Determine the (x, y) coordinate at the center of the cell enclosing the given text.  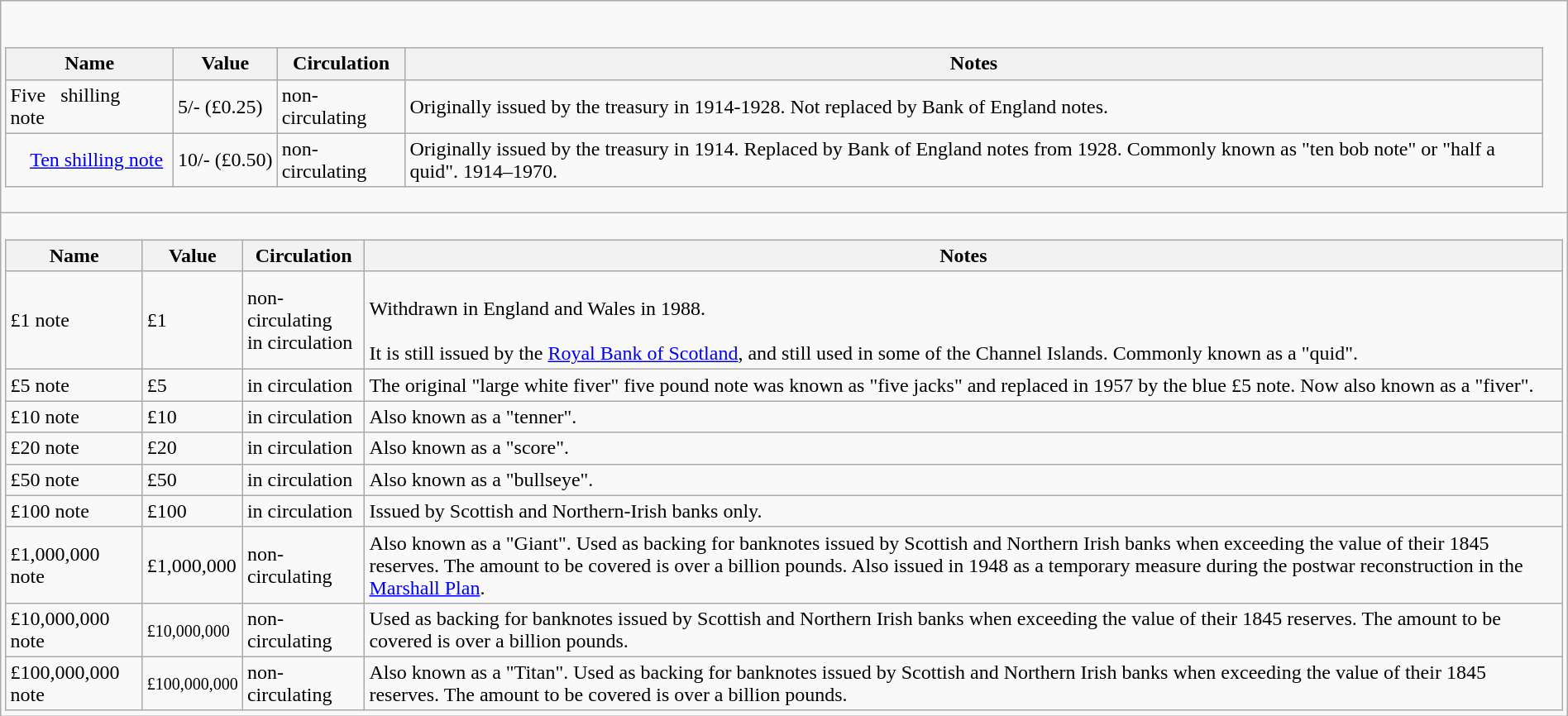
5/- (£0.25) (225, 106)
£20 note (74, 448)
£1 note (74, 321)
£1,000,000 (192, 565)
non-circulating in circulation (304, 321)
Also known as a "bullseye". (963, 480)
£100 note (74, 511)
Originally issued by the treasury in 1914. Replaced by Bank of England notes from 1928. Commonly known as "ten bob note" or "half a quid". 1914–1970. (974, 160)
£10 note (74, 417)
£100 (192, 511)
£10,000,000 note (74, 630)
£5 note (74, 385)
Five shilling note (89, 106)
10/- (£0.50) (225, 160)
£100,000,000 (192, 683)
Issued by Scottish and Northern-Irish banks only. (963, 511)
£50 (192, 480)
£10 (192, 417)
Originally issued by the treasury in 1914-1928. Not replaced by Bank of England notes. (974, 106)
Also known as a "score". (963, 448)
£50 note (74, 480)
£1,000,000 note (74, 565)
Ten shilling note (89, 160)
£10,000,000 (192, 630)
£100,000,000 note (74, 683)
£5 (192, 385)
£1 (192, 321)
The original "large white fiver" five pound note was known as "five jacks" and replaced in 1957 by the blue £5 note. Now also known as a "fiver". (963, 385)
Also known as a "tenner". (963, 417)
£20 (192, 448)
